Provide the (x, y) coordinate of the cell's center where the given text is located.  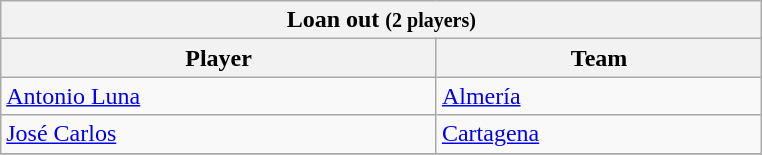
Almería (598, 96)
José Carlos (219, 134)
Loan out (2 players) (382, 20)
Player (219, 58)
Cartagena (598, 134)
Antonio Luna (219, 96)
Team (598, 58)
